Identify which cell holds the provided text, then report its [x, y] central coordinate. 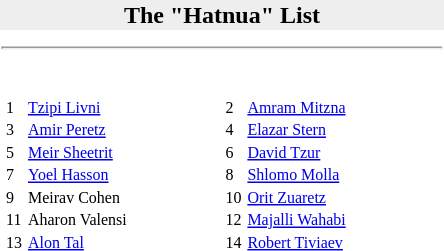
Majalli Wahabi [343, 220]
Yoel Hasson [123, 175]
11 [14, 220]
5 [14, 152]
Aharon Valensi [123, 220]
Meirav Cohen [123, 198]
Amir Peretz [123, 130]
David Tzur [343, 152]
9 [14, 198]
3 [14, 130]
Amram Mitzna [343, 108]
2 [234, 108]
Elazar Stern [343, 130]
Meir Sheetrit [123, 152]
12 [234, 220]
Orit Zuaretz [343, 198]
1 [14, 108]
The "Hatnua" List [222, 15]
7 [14, 175]
4 [234, 130]
Tzipi Livni [123, 108]
8 [234, 175]
10 [234, 198]
Shlomo Molla [343, 175]
6 [234, 152]
